Return the (x, y) coordinate for the center point of the cell that contains the specified text.  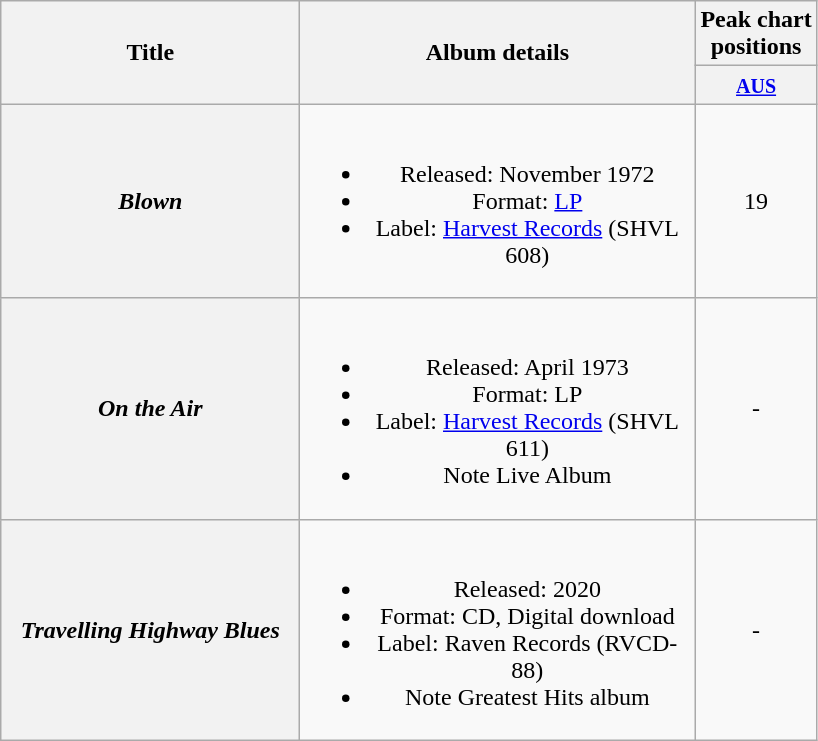
Album details (498, 52)
Travelling Highway Blues (150, 630)
Released: November 1972Format: LPLabel: Harvest Records (SHVL 608) (498, 201)
Blown (150, 201)
19 (756, 201)
AUS (756, 85)
Peak chartpositions (756, 34)
Title (150, 52)
Released: April 1973Format: LPLabel: Harvest Records (SHVL 611)Note Live Album (498, 408)
Released: 2020Format: CD, Digital downloadLabel: Raven Records (RVCD-88)Note Greatest Hits album (498, 630)
On the Air (150, 408)
